Search for the cell housing the specified text and yield its (X, Y) center coordinate. 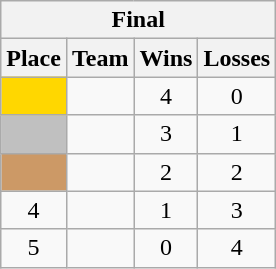
Place (34, 58)
Final (138, 20)
Team (100, 58)
5 (34, 248)
Losses (237, 58)
Wins (166, 58)
